For the text-containing cell, return its midpoint in [X, Y] coordinate format. 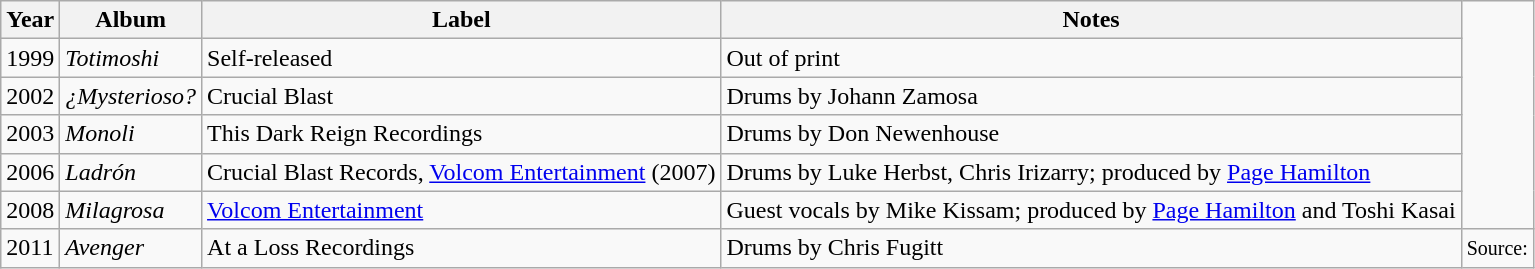
Volcom Entertainment [462, 210]
Drums by Johann Zamosa [1091, 96]
2003 [30, 134]
Milagrosa [131, 210]
Label [462, 20]
Out of print [1091, 58]
1999 [30, 58]
This Dark Reign Recordings [462, 134]
At a Loss Recordings [462, 248]
Drums by Don Newenhouse [1091, 134]
Source: [1497, 248]
Drums by Luke Herbst, Chris Irizarry; produced by Page Hamilton [1091, 172]
Ladrón [131, 172]
Notes [1091, 20]
Year [30, 20]
2006 [30, 172]
Totimoshi [131, 58]
Album [131, 20]
Avenger [131, 248]
Crucial Blast Records, Volcom Entertainment (2007) [462, 172]
2008 [30, 210]
2011 [30, 248]
Guest vocals by Mike Kissam; produced by Page Hamilton and Toshi Kasai [1091, 210]
¿Mysterioso? [131, 96]
Drums by Chris Fugitt [1091, 248]
2002 [30, 96]
Monoli [131, 134]
Crucial Blast [462, 96]
Self-released [462, 58]
